Determine the (x, y) coordinate at the center of the cell enclosing the given text.  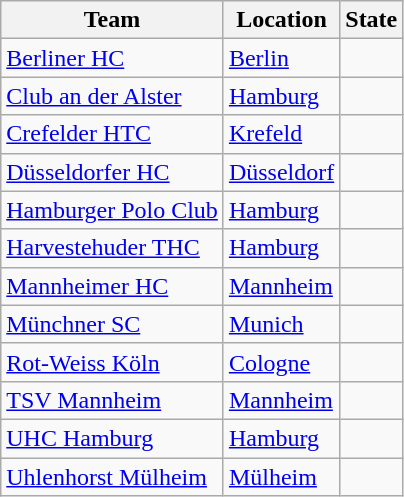
Hamburger Polo Club (112, 210)
Düsseldorf (281, 172)
Münchner SC (112, 324)
Uhlenhorst Mülheim (112, 477)
Düsseldorfer HC (112, 172)
Location (281, 20)
Rot-Weiss Köln (112, 362)
Cologne (281, 362)
Team (112, 20)
Club an der Alster (112, 96)
UHC Hamburg (112, 438)
Berliner HC (112, 58)
TSV Mannheim (112, 400)
Mülheim (281, 477)
Munich (281, 324)
Berlin (281, 58)
State (372, 20)
Crefelder HTC (112, 134)
Krefeld (281, 134)
Harvestehuder THC (112, 248)
Mannheimer HC (112, 286)
